Capture the cell that displays the provided text and extract its (X, Y) central coordinate. 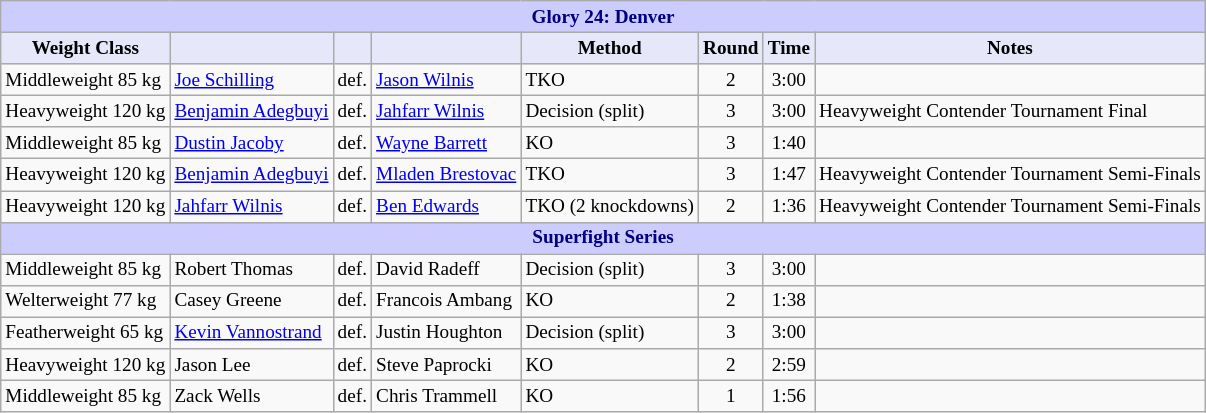
Francois Ambang (446, 301)
Featherweight 65 kg (86, 333)
2:59 (788, 365)
1:40 (788, 143)
Glory 24: Denver (604, 17)
Wayne Barrett (446, 143)
1:56 (788, 396)
Heavyweight Contender Tournament Final (1010, 111)
Robert Thomas (252, 270)
Dustin Jacoby (252, 143)
Jason Lee (252, 365)
1:47 (788, 175)
Mladen Brestovac (446, 175)
Round (730, 48)
Jason Wilnis (446, 80)
Method (610, 48)
1 (730, 396)
Superfight Series (604, 238)
1:38 (788, 301)
Notes (1010, 48)
Steve Paprocki (446, 365)
Casey Greene (252, 301)
Weight Class (86, 48)
David Radeff (446, 270)
Ben Edwards (446, 206)
Time (788, 48)
Welterweight 77 kg (86, 301)
Justin Houghton (446, 333)
Zack Wells (252, 396)
1:36 (788, 206)
Chris Trammell (446, 396)
Kevin Vannostrand (252, 333)
Joe Schilling (252, 80)
TKO (2 knockdowns) (610, 206)
